Extract the (X, Y) coordinate from the center of the cell holding the provided text.  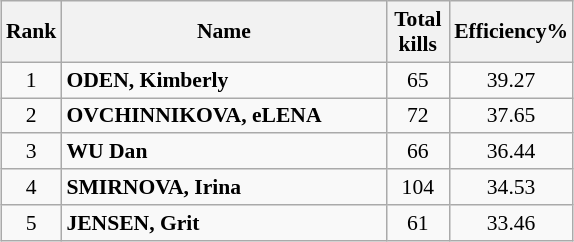
JENSEN, Grit (224, 222)
Total kills (418, 32)
WU Dan (224, 151)
61 (418, 222)
Name (224, 32)
66 (418, 151)
Efficiency% (511, 32)
1 (32, 80)
34.53 (511, 187)
33.46 (511, 222)
5 (32, 222)
3 (32, 151)
104 (418, 187)
36.44 (511, 151)
ODEN, Kimberly (224, 80)
4 (32, 187)
Rank (32, 32)
37.65 (511, 116)
SMIRNOVA, Irina (224, 187)
OVCHINNIKOVA, eLENA (224, 116)
65 (418, 80)
72 (418, 116)
2 (32, 116)
39.27 (511, 80)
